Return the [x, y] coordinate for the center point of the cell that contains the specified text.  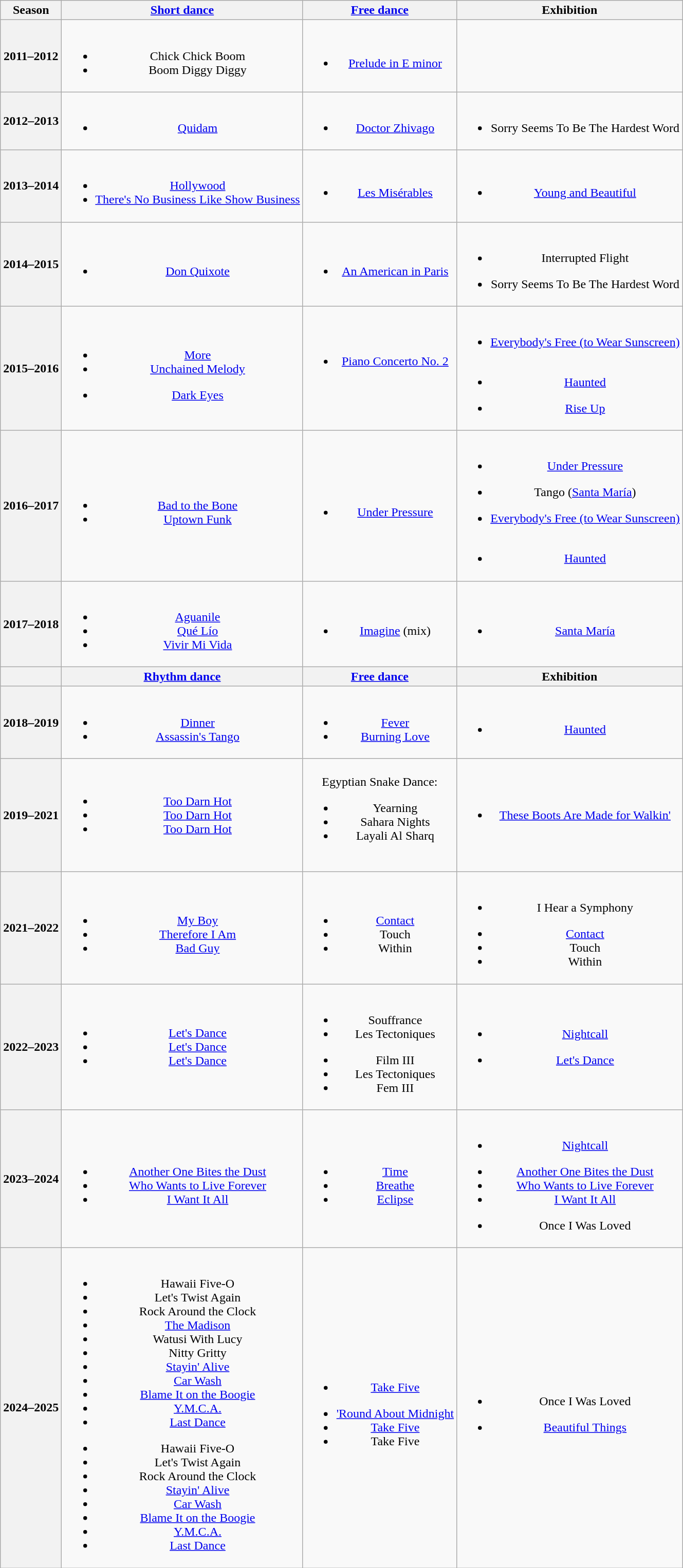
ContactTouchWithin [379, 928]
Santa María [570, 624]
2018–2019 [31, 722]
An American in Paris [379, 264]
Dinner Assassin's Tango [182, 722]
Sorry Seems To Be The Hardest Word [570, 121]
2015–2016 [31, 368]
I Hear a Symphony ContactTouchWithin [570, 928]
Short dance [182, 10]
2013–2014 [31, 186]
Another One Bites the DustWho Wants to Live ForeverI Want It All [182, 1179]
Prelude in E minor [379, 56]
Bad to the Bone Uptown Funk [182, 505]
Quidam [182, 121]
2014–2015 [31, 264]
Interrupted Flight Sorry Seems To Be The Hardest Word [570, 264]
Too Darn Hot Too Darn Hot Too Darn Hot [182, 815]
TimeBreatheEclipse [379, 1179]
2023–2024 [31, 1179]
Piano Concerto No. 2 [379, 368]
Once I Was Loved Beautiful Things [570, 1408]
Season [31, 10]
Everybody's Free (to Wear Sunscreen) Haunted Rise Up [570, 368]
More Unchained Melody Dark Eyes [182, 368]
Take Five 'Round About Midnight Take Five Take Five [379, 1408]
These Boots Are Made for Walkin' [570, 815]
2016–2017 [31, 505]
2017–2018 [31, 624]
Chick Chick Boom Boom Diggy Diggy [182, 56]
Hollywood There's No Business Like Show Business [182, 186]
2011–2012 [31, 56]
2024–2025 [31, 1408]
Don Quixote [182, 264]
Aguanile Qué Lío Vivir Mi Vida [182, 624]
Egyptian Snake Dance:Yearning Sahara Nights Layali Al Sharq [379, 815]
2021–2022 [31, 928]
2012–2013 [31, 121]
Under Pressure Tango (Santa María) Everybody's Free (to Wear Sunscreen) Haunted [570, 505]
Doctor Zhivago [379, 121]
Nightcall Let's Dance [570, 1047]
Nightcall Another One Bites the DustWho Wants to Live ForeverI Want It AllOnce I Was Loved [570, 1179]
Young and Beautiful [570, 186]
Let's Dance Let's Dance Let's Dance [182, 1047]
Imagine (mix) [379, 624]
2019–2021 [31, 815]
Rhythm dance [182, 676]
Under Pressure [379, 505]
Les Misérables [379, 186]
Souffrance Les Tectoniques Film IIILes TectoniquesFem III [379, 1047]
2022–2023 [31, 1047]
Haunted [570, 722]
Fever Burning Love [379, 722]
My BoyTherefore I Am Bad Guy [182, 928]
